Identify which cell holds the provided text, then report its (x, y) central coordinate. 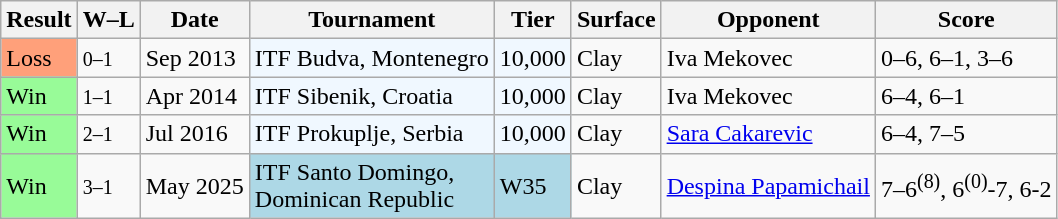
Sara Cakarevic (768, 134)
7–6(8), 6(0)-7, 6-2 (966, 186)
Sep 2013 (194, 58)
0–6, 6–1, 3–6 (966, 58)
Tier (532, 20)
Jul 2016 (194, 134)
ITF Sibenik, Croatia (372, 96)
Score (966, 20)
2–1 (108, 134)
0–1 (108, 58)
W–L (108, 20)
May 2025 (194, 186)
1–1 (108, 96)
Opponent (768, 20)
Surface (616, 20)
W35 (532, 186)
Loss (39, 58)
6–4, 7–5 (966, 134)
Tournament (372, 20)
Apr 2014 (194, 96)
Date (194, 20)
Despina Papamichail (768, 186)
3–1 (108, 186)
Result (39, 20)
ITF Prokuplje, Serbia (372, 134)
ITF Budva, Montenegro (372, 58)
6–4, 6–1 (966, 96)
ITF Santo Domingo, Dominican Republic (372, 186)
